Return (X, Y) of the center of cell containing provided text 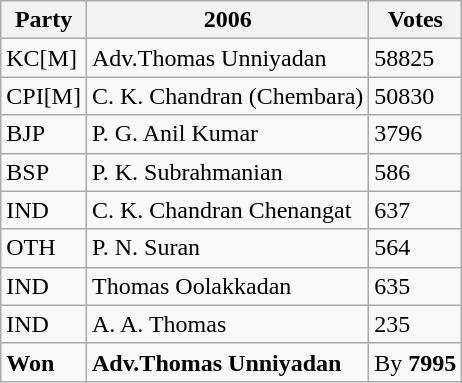
OTH (44, 248)
P. K. Subrahmanian (227, 172)
2006 (227, 20)
By 7995 (416, 362)
564 (416, 248)
58825 (416, 58)
KC[M] (44, 58)
BSP (44, 172)
C. K. Chandran Chenangat (227, 210)
Thomas Oolakkadan (227, 286)
C. K. Chandran (Chembara) (227, 96)
50830 (416, 96)
235 (416, 324)
3796 (416, 134)
Party (44, 20)
637 (416, 210)
586 (416, 172)
Won (44, 362)
CPI[M] (44, 96)
635 (416, 286)
A. A. Thomas (227, 324)
P. N. Suran (227, 248)
BJP (44, 134)
P. G. Anil Kumar (227, 134)
Votes (416, 20)
